From the cell containing the given text, extract its center point as [X, Y] coordinate. 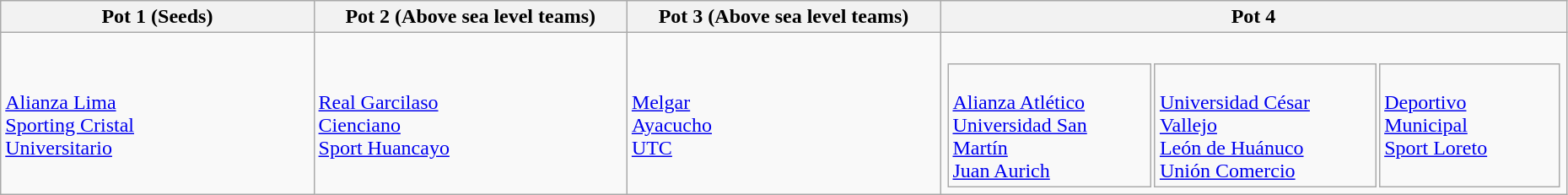
Pot 1 (Seeds) [157, 17]
Alianza Atlético Universidad San Martín Juan Aurich [1049, 125]
Real Garcilaso Cienciano Sport Huancayo [471, 114]
Pot 2 (Above sea level teams) [471, 17]
Universidad César Vallejo León de Huánuco Unión Comercio [1265, 125]
Alianza Lima Sporting Cristal Universitario [157, 114]
Melgar Ayacucho UTC [783, 114]
Deportivo Municipal Sport Loreto [1469, 125]
Alianza Atlético Universidad San Martín Juan Aurich Universidad César Vallejo León de Huánuco Unión Comercio Deportivo Municipal Sport Loreto [1253, 114]
Pot 3 (Above sea level teams) [783, 17]
Pot 4 [1253, 17]
